Return (x, y) of the center of cell containing provided text 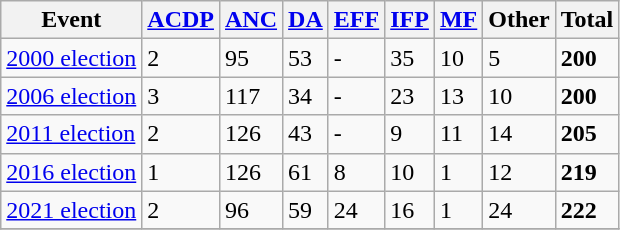
59 (306, 210)
ACDP (181, 20)
DA (306, 20)
35 (410, 58)
16 (410, 210)
2016 election (72, 172)
Other (519, 20)
5 (519, 58)
12 (519, 172)
205 (587, 134)
IFP (410, 20)
96 (250, 210)
23 (410, 96)
34 (306, 96)
11 (458, 134)
Total (587, 20)
222 (587, 210)
13 (458, 96)
MF (458, 20)
EFF (356, 20)
14 (519, 134)
8 (356, 172)
2011 election (72, 134)
43 (306, 134)
2000 election (72, 58)
61 (306, 172)
Event (72, 20)
9 (410, 134)
ANC (250, 20)
219 (587, 172)
2006 election (72, 96)
117 (250, 96)
3 (181, 96)
2021 election (72, 210)
53 (306, 58)
95 (250, 58)
